Scan for the cell matching the given text and deliver its (X, Y) coordinate at center. 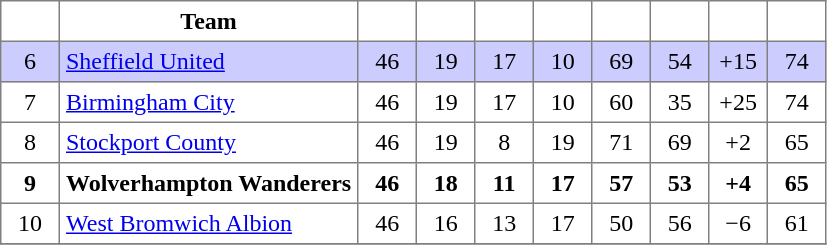
+2 (738, 142)
Wolverhampton Wanderers (208, 183)
Team (208, 21)
16 (445, 223)
+15 (738, 61)
60 (621, 102)
6 (30, 61)
−6 (738, 223)
Sheffield United (208, 61)
56 (679, 223)
50 (621, 223)
35 (679, 102)
11 (504, 183)
53 (679, 183)
Stockport County (208, 142)
54 (679, 61)
57 (621, 183)
9 (30, 183)
61 (796, 223)
13 (504, 223)
7 (30, 102)
West Bromwich Albion (208, 223)
+25 (738, 102)
18 (445, 183)
71 (621, 142)
+4 (738, 183)
Birmingham City (208, 102)
